Extract the [X, Y] coordinate from the center of the cell holding the provided text.  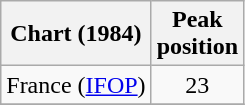
France (IFOP) [76, 85]
Chart (1984) [76, 34]
Peakposition [197, 34]
23 [197, 85]
